Find where the given text appears and provide that cell's center as [x, y] coordinate. 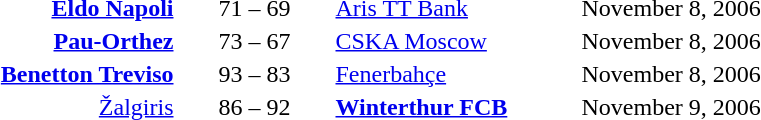
73 – 67 [254, 41]
CSKA Moscow [456, 41]
Fenerbahçe [456, 74]
93 – 83 [254, 74]
